Extract the [x, y] coordinate from the center of the cell holding the provided text.  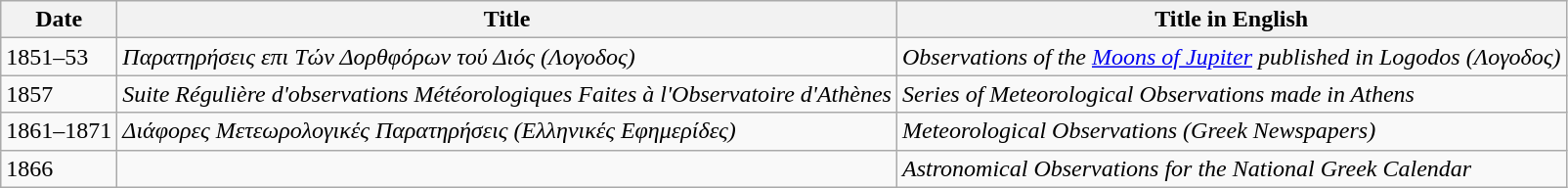
Series of Meteorological Observations made in Athens [1232, 94]
Παρατηρήσεις επι Τών Δορθφόρων τού Διός (Λογοδος) [507, 57]
Meteorological Observations (Greek Newspapers) [1232, 131]
1861–1871 [59, 131]
Astronomical Observations for the National Greek Calendar [1232, 168]
1857 [59, 94]
Date [59, 20]
1866 [59, 168]
Observations of the Moons of Jupiter published in Logodos (Λογοδος) [1232, 57]
1851–53 [59, 57]
Διάφορες Μετεωρολογικές Παρατηρήσεις (Ελληνικές Εφημερίδες) [507, 131]
Title [507, 20]
Title in English [1232, 20]
Suite Régulière d'observations Météorologiques Faites à l'Observatoire d'Athènes [507, 94]
